For the text-containing cell, return its midpoint in [x, y] coordinate format. 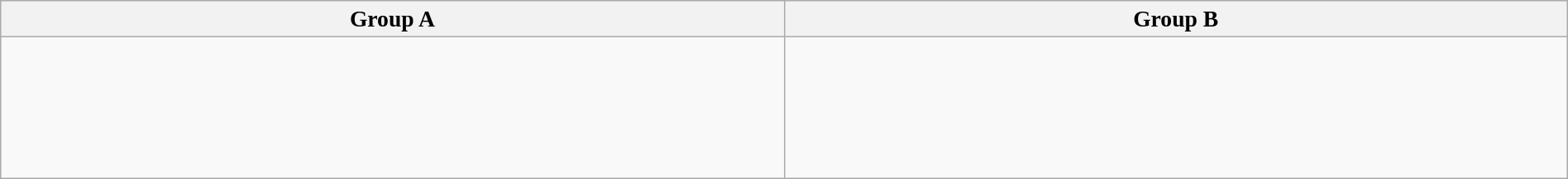
Group A [392, 19]
Group B [1176, 19]
